Extract the [X, Y] coordinate from the center of the cell holding the provided text.  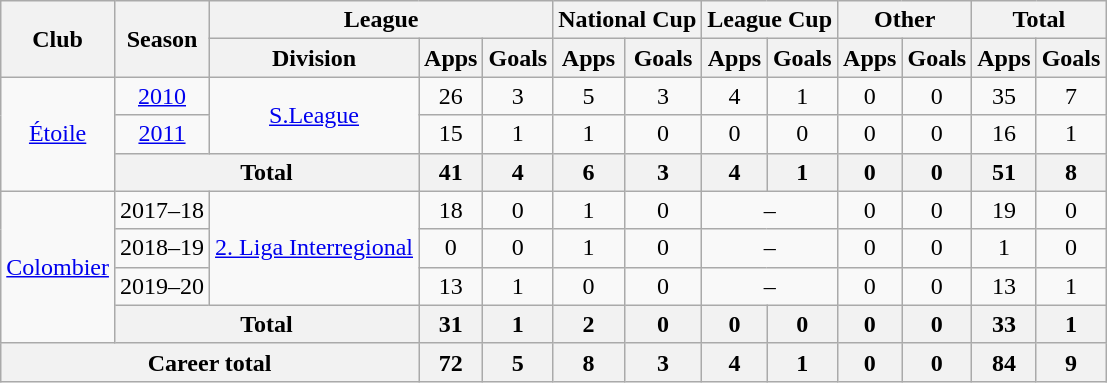
26 [451, 96]
Career total [210, 362]
31 [451, 324]
League Cup [770, 20]
19 [1004, 210]
Other [905, 20]
7 [1071, 96]
41 [451, 172]
15 [451, 134]
2. Liga Interregional [314, 248]
Division [314, 58]
16 [1004, 134]
2018–19 [162, 248]
Club [58, 39]
72 [451, 362]
Colombier [58, 267]
6 [589, 172]
84 [1004, 362]
League [382, 20]
2 [589, 324]
2017–18 [162, 210]
18 [451, 210]
Étoile [58, 134]
2011 [162, 134]
2019–20 [162, 286]
9 [1071, 362]
Season [162, 39]
51 [1004, 172]
35 [1004, 96]
S.League [314, 115]
National Cup [628, 20]
33 [1004, 324]
2010 [162, 96]
